Return the [X, Y] coordinate for the center point of the cell that contains the specified text.  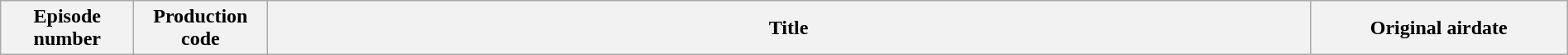
Title [789, 28]
Production code [200, 28]
Original airdate [1439, 28]
Episode number [68, 28]
